Provide the (X, Y) coordinate of the cell's center where the given text is located.  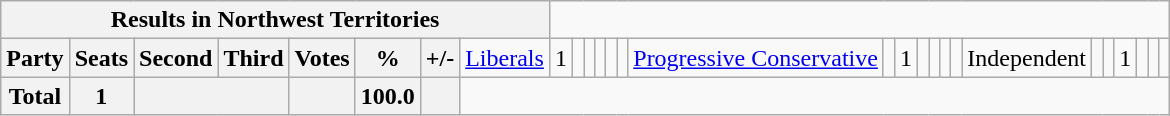
% (388, 58)
Liberals (505, 58)
Total (35, 96)
Independent (1027, 58)
Results in Northwest Territories (276, 20)
Third (254, 58)
+/- (440, 58)
Party (35, 58)
Progressive Conservative (756, 58)
Votes (322, 58)
Second (176, 58)
Seats (101, 58)
100.0 (388, 96)
